Detect which cell encompasses the target text, then output its (X, Y) center coordinate. 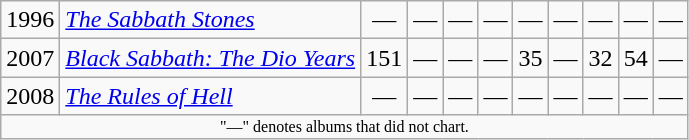
"—" denotes albums that did not chart. (344, 127)
2007 (30, 58)
Black Sabbath: The Dio Years (210, 58)
The Sabbath Stones (210, 20)
35 (530, 58)
2008 (30, 96)
54 (636, 58)
1996 (30, 20)
32 (600, 58)
The Rules of Hell (210, 96)
151 (384, 58)
